Extract the (X, Y) coordinate from the center of the cell holding the provided text.  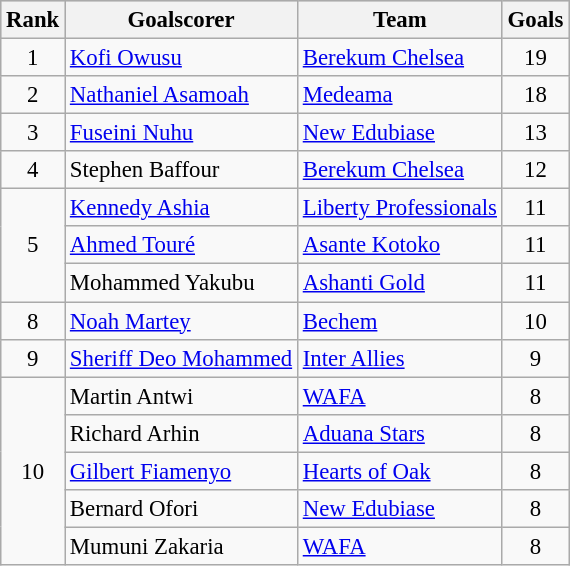
Hearts of Oak (400, 471)
Kofi Owusu (182, 58)
Bechem (400, 321)
Stephen Baffour (182, 170)
1 (33, 58)
Mumuni Zakaria (182, 546)
Rank (33, 20)
18 (535, 95)
Inter Allies (400, 358)
Liberty Professionals (400, 208)
Nathaniel Asamoah (182, 95)
Goalscorer (182, 20)
Goals (535, 20)
Ahmed Touré (182, 245)
2 (33, 95)
Richard Arhin (182, 433)
Ashanti Gold (400, 283)
5 (33, 246)
13 (535, 133)
Kennedy Ashia (182, 208)
Mohammed Yakubu (182, 283)
Fuseini Nuhu (182, 133)
Gilbert Fiamenyo (182, 471)
4 (33, 170)
3 (33, 133)
Aduana Stars (400, 433)
19 (535, 58)
Asante Kotoko (400, 245)
Sheriff Deo Mohammed (182, 358)
Bernard Ofori (182, 509)
12 (535, 170)
Noah Martey (182, 321)
Team (400, 20)
Medeama (400, 95)
Martin Antwi (182, 396)
